Return the [x, y] coordinate for the center point of the cell that contains the specified text.  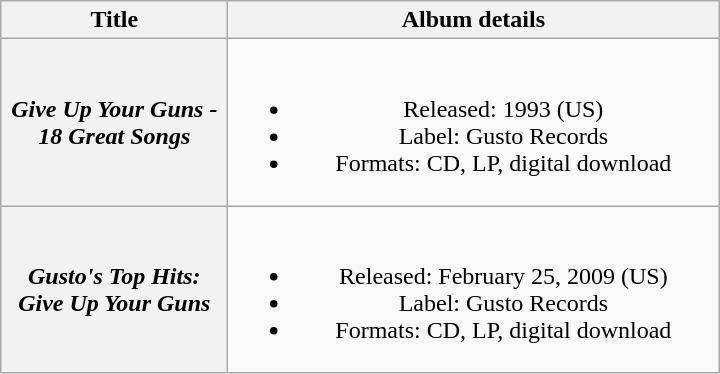
Gusto's Top Hits: Give Up Your Guns [114, 290]
Released: 1993 (US)Label: Gusto RecordsFormats: CD, LP, digital download [474, 122]
Released: February 25, 2009 (US)Label: Gusto RecordsFormats: CD, LP, digital download [474, 290]
Album details [474, 20]
Give Up Your Guns - 18 Great Songs [114, 122]
Title [114, 20]
